Capture the cell that displays the provided text and extract its [x, y] central coordinate. 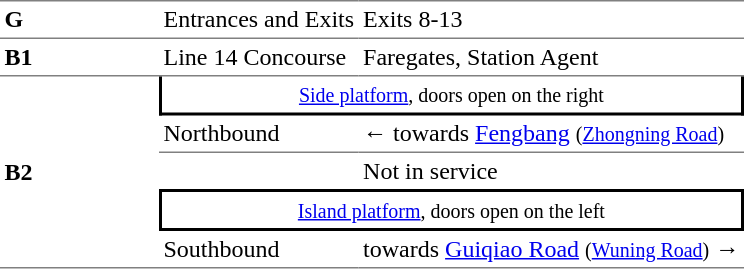
B2 [80, 172]
Island platform, doors open on the left [452, 210]
towards Guiqiao Road (Wuning Road) → [552, 250]
Northbound [259, 134]
B1 [80, 58]
Faregates, Station Agent [552, 58]
Line 14 Concourse [259, 58]
G [80, 20]
Entrances and Exits [259, 20]
← towards Fengbang (Zhongning Road) [552, 134]
Southbound [259, 250]
Not in service [552, 171]
Exits 8-13 [552, 20]
Side platform, doors open on the right [452, 96]
